Return the (x, y) coordinate for the center point of the cell that contains the specified text.  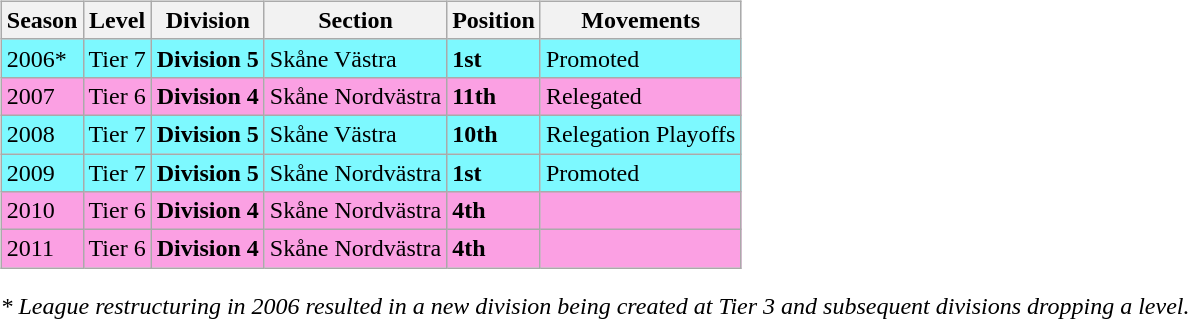
Relegated (640, 96)
2007 (42, 96)
2008 (42, 134)
2011 (42, 249)
Relegation Playoffs (640, 134)
Division (208, 20)
Position (494, 20)
Level (117, 20)
2010 (42, 211)
Section (355, 20)
11th (494, 96)
Season (42, 20)
10th (494, 134)
2009 (42, 173)
2006* (42, 58)
Movements (640, 20)
